Search for the cell housing the specified text and yield its [x, y] center coordinate. 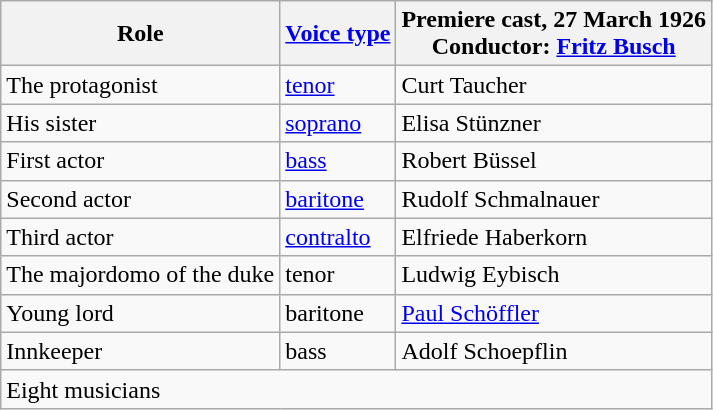
Curt Taucher [554, 85]
The majordomo of the duke [140, 275]
Eight musicians [356, 389]
Third actor [140, 237]
Innkeeper [140, 351]
Voice type [338, 34]
Robert Büssel [554, 161]
Young lord [140, 313]
Rudolf Schmalnauer [554, 199]
Adolf Schoepflin [554, 351]
Elisa Stünzner [554, 123]
Second actor [140, 199]
The protagonist [140, 85]
First actor [140, 161]
Paul Schöffler [554, 313]
contralto [338, 237]
soprano [338, 123]
Premiere cast, 27 March 1926Conductor: Fritz Busch [554, 34]
His sister [140, 123]
Role [140, 34]
Elfriede Haberkorn [554, 237]
Ludwig Eybisch [554, 275]
